Return [x, y] of the center of cell containing provided text 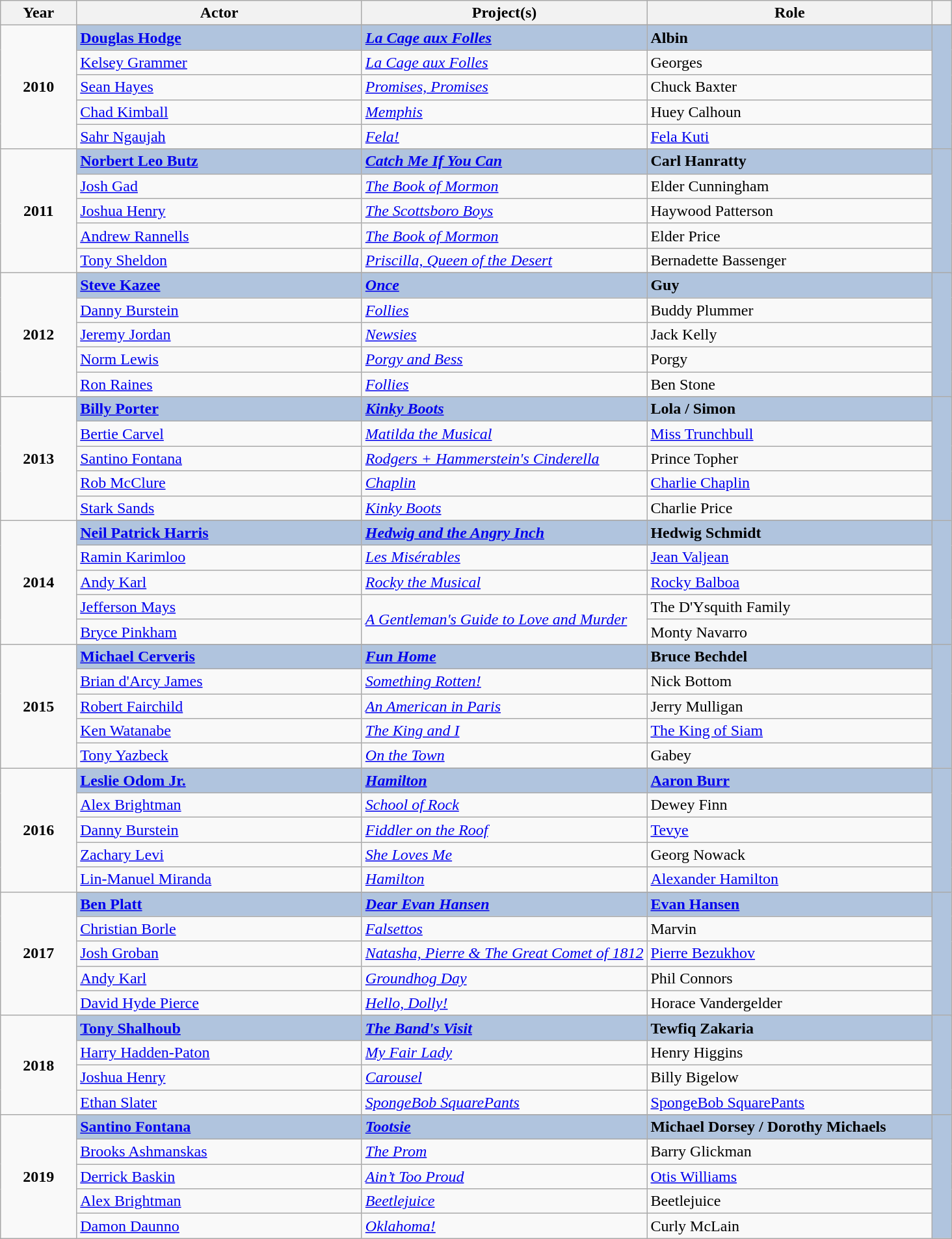
Otis Williams [789, 1177]
Fela Kuti [789, 137]
Dewey Finn [789, 805]
Once [505, 285]
Dear Evan Hansen [505, 904]
Aaron Burr [789, 780]
Albin [789, 38]
Fiddler on the Roof [505, 830]
Charlie Price [789, 508]
Fela! [505, 137]
Promises, Promises [505, 87]
Kelsey Grammer [220, 62]
Josh Gad [220, 186]
2014 [39, 582]
Rodgers + Hammerstein's Cinderella [505, 459]
The D'Ysquith Family [789, 607]
Fun Home [505, 656]
On the Town [505, 756]
Ben Stone [789, 384]
The Band's Visit [505, 1028]
Steve Kazee [220, 285]
Harry Hadden-Paton [220, 1052]
2010 [39, 87]
Priscilla, Queen of the Desert [505, 260]
2019 [39, 1177]
Role [789, 13]
Matilda the Musical [505, 434]
Brian d'Arcy James [220, 681]
Natasha, Pierre & The Great Comet of 1812 [505, 953]
Zachary Levi [220, 855]
Stark Sands [220, 508]
Tony Sheldon [220, 260]
Bryce Pinkham [220, 632]
Georg Nowack [789, 855]
Bernadette Bassenger [789, 260]
Pierre Bezukhov [789, 953]
Jeremy Jordan [220, 335]
Monty Navarro [789, 632]
Horace Vandergelder [789, 1003]
Lola / Simon [789, 409]
Georges [789, 62]
Newsies [505, 335]
Sahr Ngaujah [220, 137]
Porgy [789, 360]
2011 [39, 211]
Elder Cunningham [789, 186]
2017 [39, 953]
Brooks Ashmanskas [220, 1152]
Andrew Rannells [220, 235]
Jerry Mulligan [789, 706]
Alexander Hamilton [789, 879]
2013 [39, 459]
Josh Groban [220, 953]
Something Rotten! [505, 681]
Robert Fairchild [220, 706]
Chaplin [505, 483]
Jean Valjean [789, 557]
Gabey [789, 756]
Bruce Bechdel [789, 656]
Catch Me If You Can [505, 161]
An American in Paris [505, 706]
Les Misérables [505, 557]
Hedwig and the Angry Inch [505, 533]
Christian Borle [220, 929]
Derrick Baskin [220, 1177]
Curly McLain [789, 1226]
Falsettos [505, 929]
Haywood Patterson [789, 211]
Billy Bigelow [789, 1077]
Carl Hanratty [789, 161]
Michael Dorsey / Dorothy Michaels [789, 1127]
Tootsie [505, 1127]
A Gentleman's Guide to Love and Murder [505, 619]
Ethan Slater [220, 1102]
Norm Lewis [220, 360]
My Fair Lady [505, 1052]
Ben Platt [220, 904]
Douglas Hodge [220, 38]
2012 [39, 334]
Nick Bottom [789, 681]
Prince Topher [789, 459]
Tony Yazbeck [220, 756]
Rocky Balboa [789, 582]
Project(s) [505, 13]
Rocky the Musical [505, 582]
Marvin [789, 929]
Ain’t Too Proud [505, 1177]
Billy Porter [220, 409]
Evan Hansen [789, 904]
Chad Kimball [220, 112]
Tewfiq Zakaria [789, 1028]
Guy [789, 285]
The Scottsboro Boys [505, 211]
Carousel [505, 1077]
The King of Siam [789, 731]
Ken Watanabe [220, 731]
Bertie Carvel [220, 434]
Groundhog Day [505, 978]
Memphis [505, 112]
2016 [39, 830]
Charlie Chaplin [789, 483]
Actor [220, 13]
Michael Cerveris [220, 656]
Neil Patrick Harris [220, 533]
Norbert Leo Butz [220, 161]
Barry Glickman [789, 1152]
Lin-Manuel Miranda [220, 879]
Leslie Odom Jr. [220, 780]
Sean Hayes [220, 87]
Huey Calhoun [789, 112]
She Loves Me [505, 855]
Tony Shalhoub [220, 1028]
Hello, Dolly! [505, 1003]
Henry Higgins [789, 1052]
Phil Connors [789, 978]
Elder Price [789, 235]
Chuck Baxter [789, 87]
School of Rock [505, 805]
Buddy Plummer [789, 310]
Porgy and Bess [505, 360]
Ramin Karimloo [220, 557]
The Prom [505, 1152]
Jefferson Mays [220, 607]
2015 [39, 706]
Ron Raines [220, 384]
2018 [39, 1065]
Jack Kelly [789, 335]
The King and I [505, 731]
Oklahoma! [505, 1226]
Miss Trunchbull [789, 434]
Year [39, 13]
David Hyde Pierce [220, 1003]
Hedwig Schmidt [789, 533]
Rob McClure [220, 483]
Damon Daunno [220, 1226]
Tevye [789, 830]
